Detect which cell encompasses the target text, then output its [x, y] center coordinate. 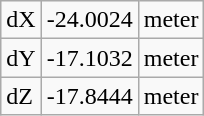
-24.0024 [90, 20]
dY [21, 58]
dX [21, 20]
-17.1032 [90, 58]
-17.8444 [90, 96]
dZ [21, 96]
